Output the (X, Y) coordinate of the center of the cell containing the given text.  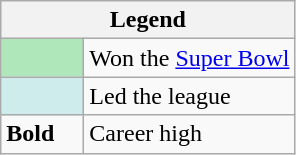
Led the league (190, 96)
Bold (42, 134)
Won the Super Bowl (190, 58)
Career high (190, 134)
Legend (148, 20)
